Extract the [X, Y] coordinate from the center of the cell holding the provided text.  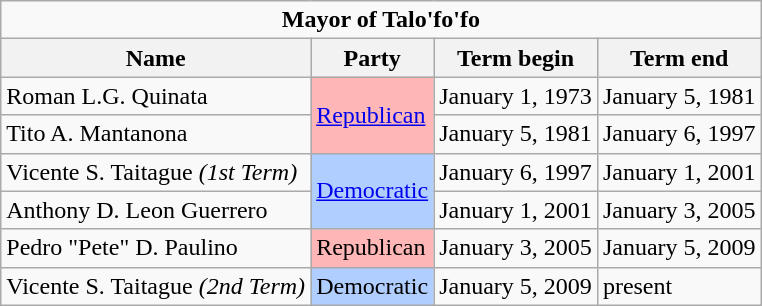
Vicente S. Taitague (2nd Term) [156, 286]
Roman L.G. Quinata [156, 96]
Term begin [516, 58]
January 1, 1973 [516, 96]
Name [156, 58]
Anthony D. Leon Guerrero [156, 210]
Vicente S. Taitague (1st Term) [156, 172]
Party [372, 58]
Pedro "Pete" D. Paulino [156, 248]
present [679, 286]
Term end [679, 58]
Tito A. Mantanona [156, 134]
Mayor of Talo'fo'fo [381, 20]
